Return the (x, y) coordinate for the center point of the cell that contains the specified text.  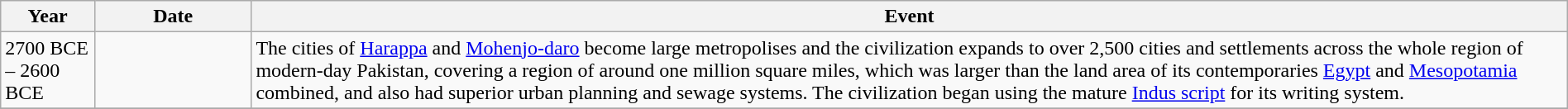
Year (48, 17)
Date (172, 17)
2700 BCE – 2600 BCE (48, 70)
Event (910, 17)
